Output the [x, y] coordinate of the center of the cell containing the given text.  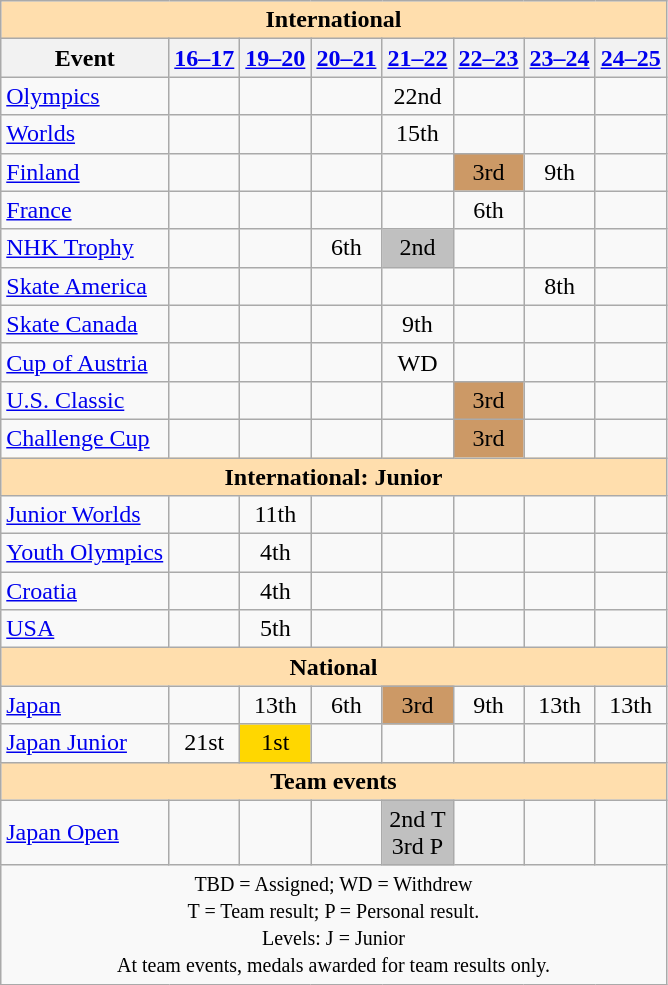
NHK Trophy [85, 248]
Croatia [85, 591]
WD [418, 362]
Finland [85, 172]
1st [276, 743]
National [334, 667]
Team events [334, 781]
5th [276, 629]
Worlds [85, 134]
24–25 [630, 58]
19–20 [276, 58]
22nd [418, 96]
Junior Worlds [85, 515]
21st [204, 743]
23–24 [560, 58]
20–21 [346, 58]
2nd T 3rd P [418, 832]
16–17 [204, 58]
Challenge Cup [85, 438]
France [85, 210]
8th [560, 286]
Skate America [85, 286]
11th [276, 515]
USA [85, 629]
22–23 [488, 58]
Olympics [85, 96]
15th [418, 134]
21–22 [418, 58]
Japan Junior [85, 743]
International [334, 20]
Cup of Austria [85, 362]
Japan Open [85, 832]
U.S. Classic [85, 400]
2nd [418, 248]
Event [85, 58]
Japan [85, 705]
Skate Canada [85, 324]
International: Junior [334, 477]
TBD = Assigned; WD = Withdrew T = Team result; P = Personal result. Levels: J = Junior At team events, medals awarded for team results only. [334, 924]
Youth Olympics [85, 553]
